Return the (X, Y) coordinate for the center point of the cell that contains the specified text.  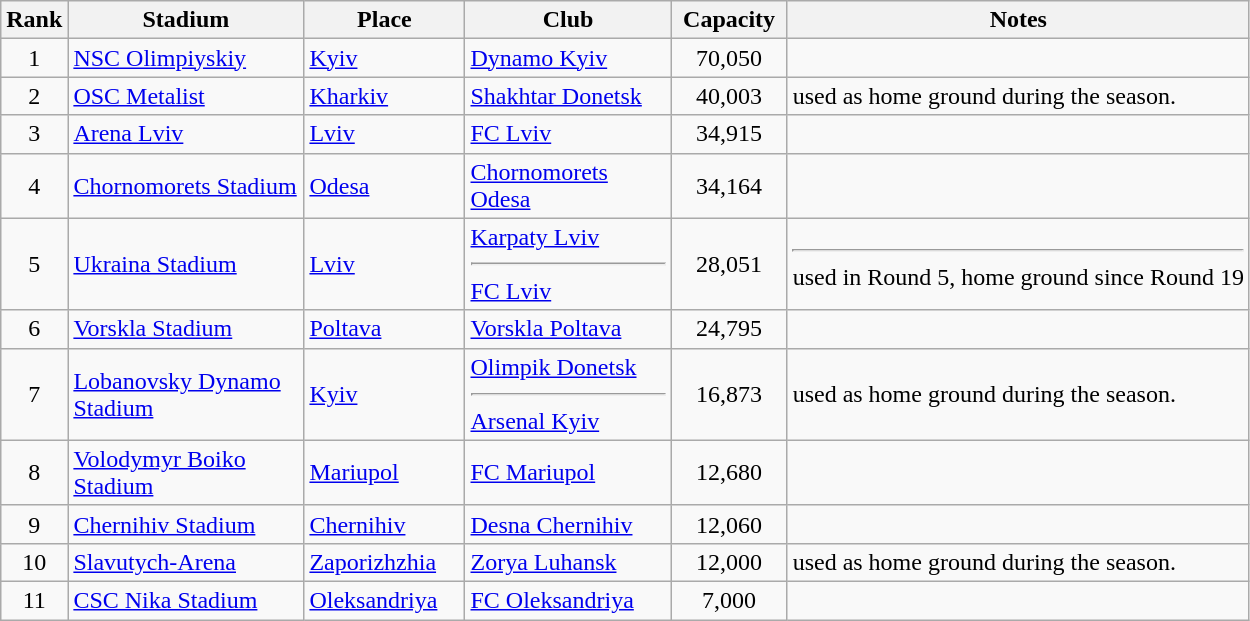
3 (34, 134)
12,000 (729, 562)
Oleksandriya (384, 600)
1 (34, 58)
2 (34, 96)
34,164 (729, 186)
OSC Metalist (186, 96)
Kharkiv (384, 96)
Volodymyr Boiko Stadium (186, 472)
Ukraina Stadium (186, 264)
34,915 (729, 134)
24,795 (729, 329)
Lobanovsky Dynamo Stadium (186, 394)
Slavutych-Arena (186, 562)
used in Round 5, home ground since Round 19 (1018, 264)
CSC Nika Stadium (186, 600)
Karpaty LvivFC Lviv (568, 264)
40,003 (729, 96)
Club (568, 20)
Place (384, 20)
28,051 (729, 264)
7 (34, 394)
Chernihiv Stadium (186, 524)
12,060 (729, 524)
11 (34, 600)
Chornomorets Odesa (568, 186)
Poltava (384, 329)
Olimpik DonetskArsenal Kyiv (568, 394)
Notes (1018, 20)
16,873 (729, 394)
Mariupol (384, 472)
FC Oleksandriya (568, 600)
Capacity (729, 20)
8 (34, 472)
Dynamo Kyiv (568, 58)
12,680 (729, 472)
Arena Lviv (186, 134)
Chernihiv (384, 524)
Chornomorets Stadium (186, 186)
Zorya Luhansk (568, 562)
Zaporizhzhia (384, 562)
5 (34, 264)
Shakhtar Donetsk (568, 96)
Rank (34, 20)
4 (34, 186)
FC Mariupol (568, 472)
Desna Chernihiv (568, 524)
7,000 (729, 600)
Stadium (186, 20)
70,050 (729, 58)
9 (34, 524)
6 (34, 329)
NSC Olimpiyskiy (186, 58)
10 (34, 562)
Vorskla Poltava (568, 329)
Odesa (384, 186)
Vorskla Stadium (186, 329)
FC Lviv (568, 134)
